Scan for the cell matching the given text and deliver its [X, Y] coordinate at center. 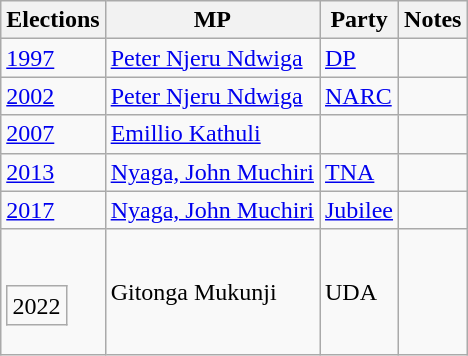
2013 [53, 172]
Emillio Kathuli [212, 134]
Party [360, 20]
UDA [360, 292]
Notes [433, 20]
NARC [360, 96]
DP [360, 58]
2017 [53, 210]
2007 [53, 134]
TNA [360, 172]
Elections [53, 20]
MP [212, 20]
2002 [53, 96]
Jubilee [360, 210]
1997 [53, 58]
Gitonga Mukunji [212, 292]
